Search for the cell housing the specified text and yield its (x, y) center coordinate. 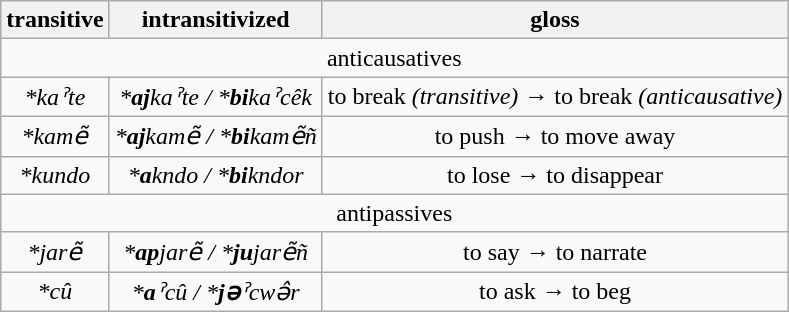
*cû (55, 292)
transitive (55, 20)
to ask → to beg (555, 292)
to lose → to disappear (555, 175)
intransitivized (216, 20)
*aˀcû / *jəˀcwə̂r (216, 292)
to push → to move away (555, 136)
*ajkaˀte / *bikaˀcêk (216, 97)
to break (transitive) → to break (anticausative) (555, 97)
gloss (555, 20)
*apjarẽ / *jujarẽñ (216, 252)
*ajkamẽ / *bikamẽñ (216, 136)
anticausatives (394, 58)
*akndo / *bikndor (216, 175)
*jarẽ (55, 252)
*kamẽ (55, 136)
to say → to narrate (555, 252)
antipassives (394, 213)
*kundo (55, 175)
*kaˀte (55, 97)
